Output the [x, y] coordinate of the center of the cell containing the given text.  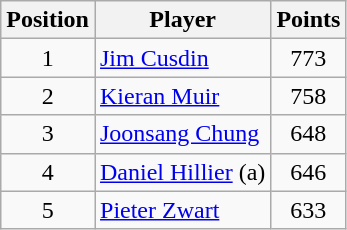
2 [48, 96]
1 [48, 58]
646 [308, 172]
Player [182, 20]
Joonsang Chung [182, 134]
5 [48, 210]
773 [308, 58]
Daniel Hillier (a) [182, 172]
Kieran Muir [182, 96]
Position [48, 20]
Points [308, 20]
633 [308, 210]
Pieter Zwart [182, 210]
648 [308, 134]
4 [48, 172]
3 [48, 134]
Jim Cusdin [182, 58]
758 [308, 96]
